Detect which cell encompasses the target text, then output its (X, Y) center coordinate. 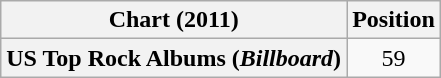
Position (394, 20)
Chart (2011) (174, 20)
US Top Rock Albums (Billboard) (174, 58)
59 (394, 58)
